Detect which cell encompasses the target text, then output its [x, y] center coordinate. 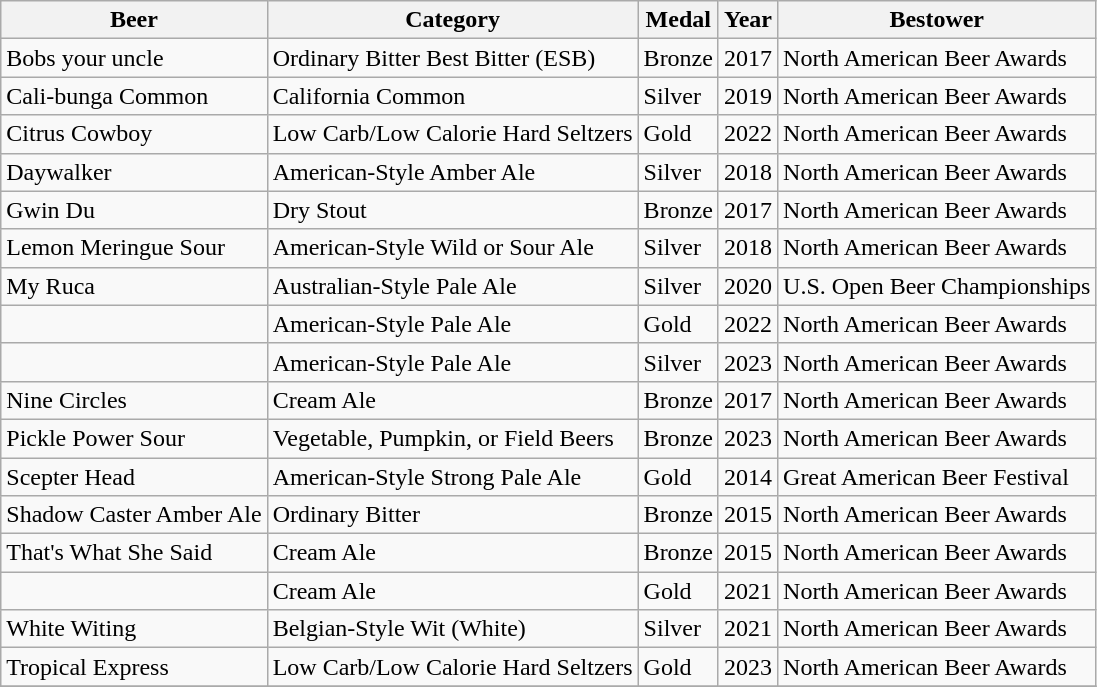
That's What She Said [134, 553]
Ordinary Bitter [452, 515]
Vegetable, Pumpkin, or Field Beers [452, 438]
American-Style Strong Pale Ale [452, 477]
Bobs your uncle [134, 58]
Belgian-Style Wit (White) [452, 629]
2020 [748, 286]
Ordinary Bitter Best Bitter (ESB) [452, 58]
My Ruca [134, 286]
American-Style Amber Ale [452, 172]
White Witing [134, 629]
Dry Stout [452, 210]
Pickle Power Sour [134, 438]
Category [452, 20]
California Common [452, 96]
Scepter Head [134, 477]
Great American Beer Festival [937, 477]
Medal [678, 20]
Daywalker [134, 172]
Gwin Du [134, 210]
U.S. Open Beer Championships [937, 286]
Cali-bunga Common [134, 96]
American-Style Wild or Sour Ale [452, 248]
Australian-Style Pale Ale [452, 286]
Tropical Express [134, 667]
2014 [748, 477]
Citrus Cowboy [134, 134]
Nine Circles [134, 400]
Beer [134, 20]
2019 [748, 96]
Shadow Caster Amber Ale [134, 515]
Year [748, 20]
Lemon Meringue Sour [134, 248]
Bestower [937, 20]
